Provide the [X, Y] coordinate of the cell's center where the given text is located.  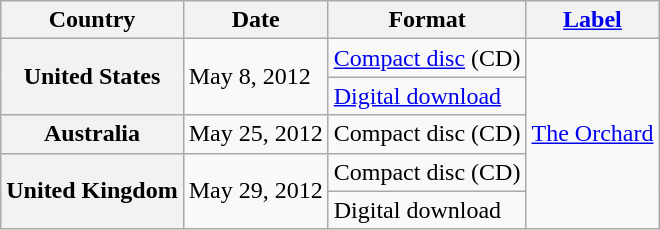
May 29, 2012 [256, 191]
United Kingdom [92, 191]
United States [92, 77]
The Orchard [592, 134]
Format [427, 20]
Date [256, 20]
Label [592, 20]
Australia [92, 134]
May 25, 2012 [256, 134]
May 8, 2012 [256, 77]
Country [92, 20]
